Detect which cell encompasses the target text, then output its [X, Y] center coordinate. 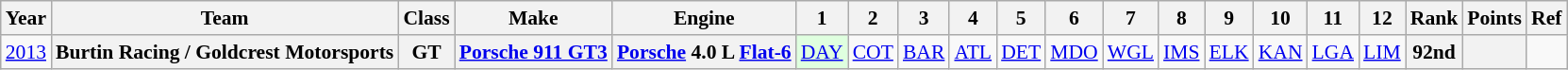
MDO [1074, 52]
Engine [704, 18]
IMS [1181, 52]
BAR [925, 52]
3 [925, 18]
2 [874, 18]
Make [534, 18]
Porsche 911 GT3 [534, 52]
COT [874, 52]
Ref [1546, 18]
DAY [823, 52]
DET [1021, 52]
5 [1021, 18]
KAN [1281, 52]
Class [426, 18]
GT [426, 52]
WGL [1130, 52]
12 [1382, 18]
Year [26, 18]
6 [1074, 18]
ELK [1229, 52]
ATL [973, 52]
Burtin Racing / Goldcrest Motorsports [225, 52]
Points [1494, 18]
10 [1281, 18]
2013 [26, 52]
Porsche 4.0 L Flat-6 [704, 52]
4 [973, 18]
Rank [1434, 18]
7 [1130, 18]
9 [1229, 18]
8 [1181, 18]
11 [1333, 18]
LIM [1382, 52]
Team [225, 18]
92nd [1434, 52]
1 [823, 18]
LGA [1333, 52]
